Pinpoint the cell where the given text exists, returning its (X, Y) midpoint coordinate. 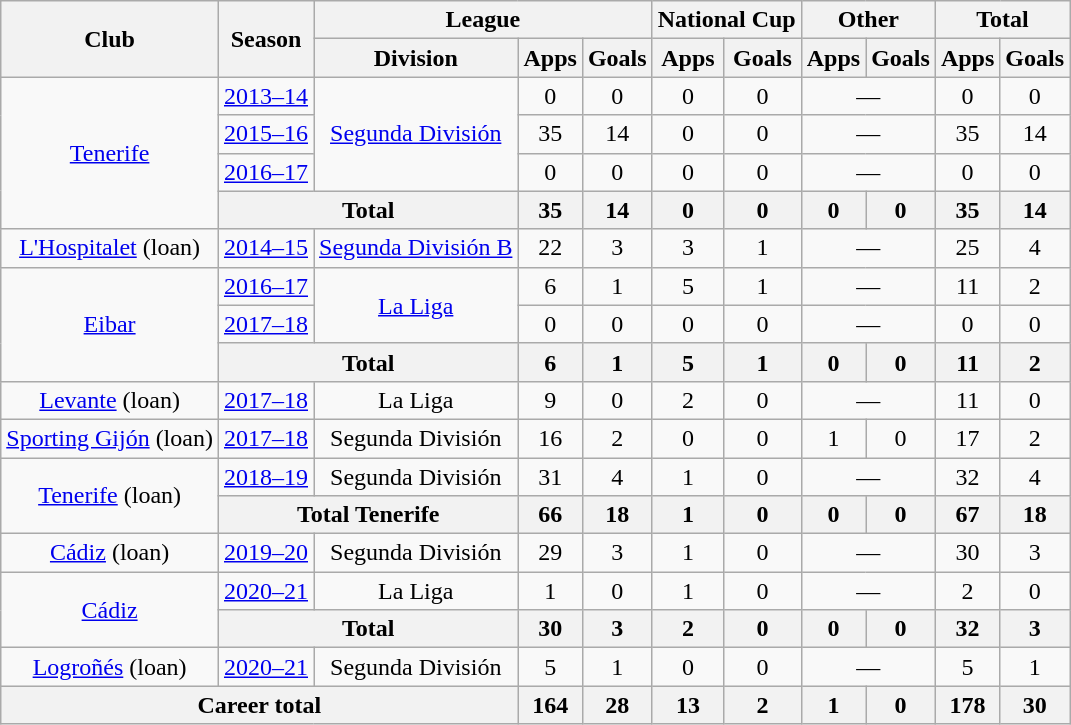
Logroñés (loan) (110, 667)
Total Tenerife (368, 515)
Cádiz (110, 610)
25 (967, 248)
Career total (260, 705)
Levante (loan) (110, 400)
Tenerife (loan) (110, 496)
Other (868, 20)
66 (550, 515)
L'Hospitalet (loan) (110, 248)
2013–14 (266, 96)
Club (110, 39)
League (484, 20)
Season (266, 39)
13 (688, 705)
2014–15 (266, 248)
Tenerife (110, 153)
28 (617, 705)
29 (550, 553)
2019–20 (266, 553)
National Cup (726, 20)
Segunda División B (416, 248)
16 (550, 438)
9 (550, 400)
17 (967, 438)
2018–19 (266, 477)
Eibar (110, 324)
22 (550, 248)
31 (550, 477)
2015–16 (266, 134)
Cádiz (loan) (110, 553)
Division (416, 58)
Sporting Gijón (loan) (110, 438)
67 (967, 515)
164 (550, 705)
178 (967, 705)
